Pinpoint the cell where the given text exists, returning its [X, Y] midpoint coordinate. 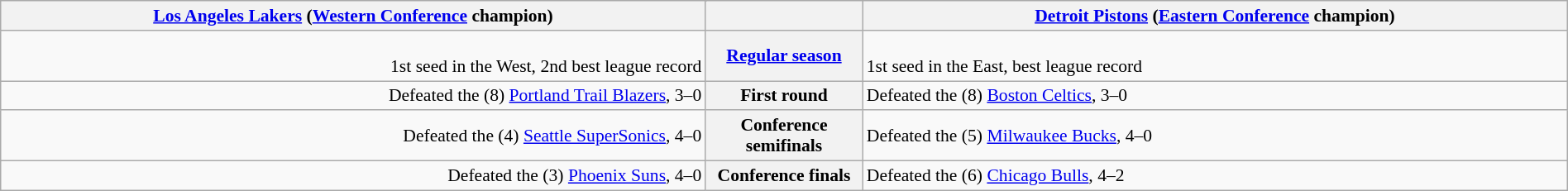
Defeated the (5) Milwaukee Bucks, 4–0 [1216, 136]
1st seed in the East, best league record [1216, 56]
First round [784, 96]
Detroit Pistons (Eastern Conference champion) [1216, 16]
Los Angeles Lakers (Western Conference champion) [354, 16]
Conference semifinals [784, 136]
Defeated the (3) Phoenix Suns, 4–0 [354, 176]
Conference finals [784, 176]
Defeated the (8) Boston Celtics, 3–0 [1216, 96]
1st seed in the West, 2nd best league record [354, 56]
Defeated the (8) Portland Trail Blazers, 3–0 [354, 96]
Defeated the (6) Chicago Bulls, 4–2 [1216, 176]
Regular season [784, 56]
Defeated the (4) Seattle SuperSonics, 4–0 [354, 136]
